Return the [x, y] coordinate for the center point of the cell that contains the specified text.  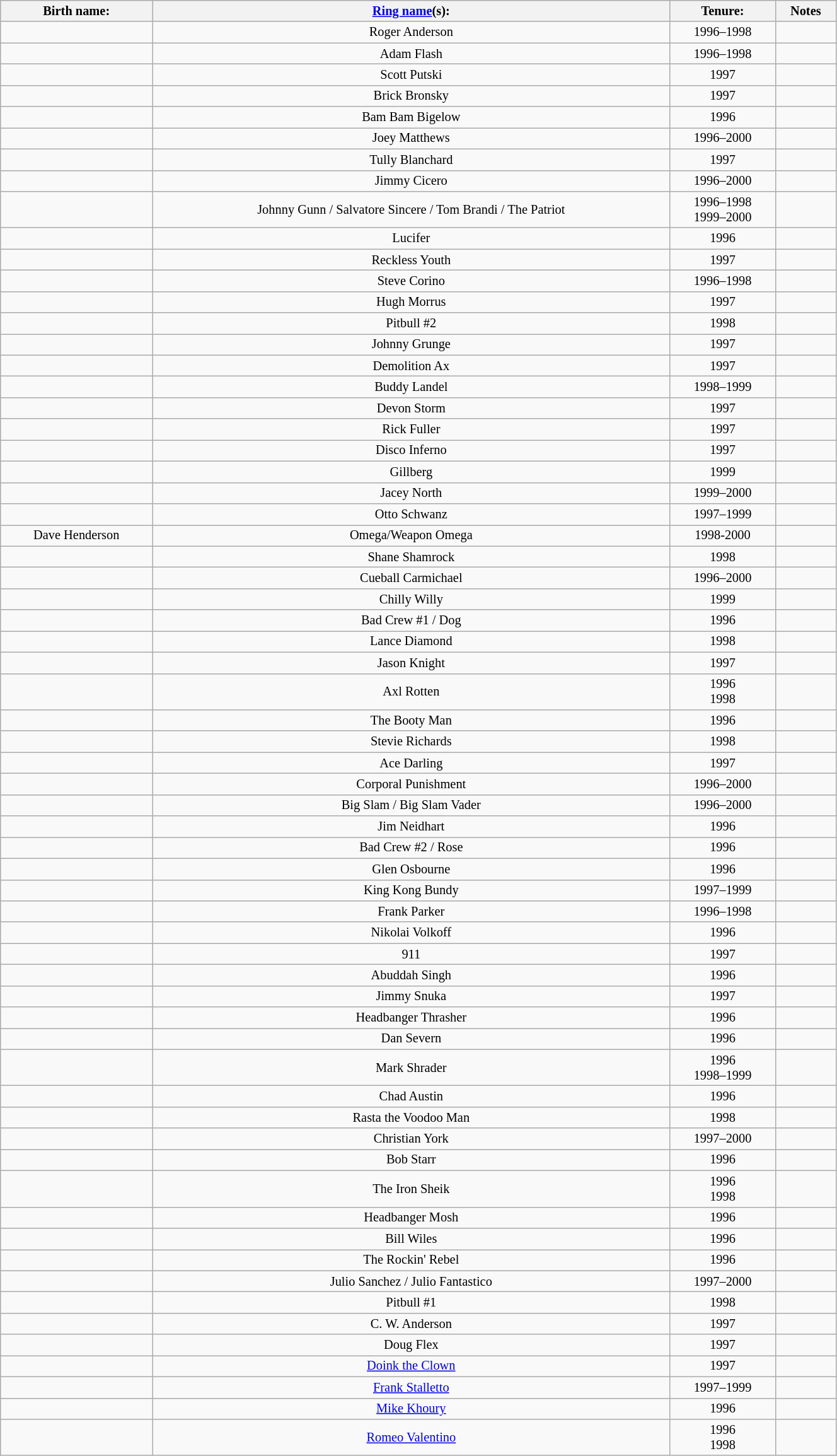
Julio Sanchez / Julio Fantastico [411, 1281]
Devon Storm [411, 408]
Jimmy Snuka [411, 996]
Corporal Punishment [411, 784]
Tenure: [722, 11]
Omega/Weapon Omega [411, 535]
Headbanger Mosh [411, 1218]
Bob Starr [411, 1160]
Scott Putski [411, 74]
Jacey North [411, 493]
1998-2000 [722, 535]
Buddy Landel [411, 387]
Mark Shrader [411, 1068]
Tully Blanchard [411, 160]
Lance Diamond [411, 641]
Reckless Youth [411, 260]
Chilly Willy [411, 599]
Mike Khoury [411, 1409]
Hugh Morrus [411, 302]
Axl Rotten [411, 692]
911 [411, 954]
The Iron Sheik [411, 1189]
Adam Flash [411, 54]
Steve Corino [411, 281]
Bad Crew #2 / Rose [411, 847]
Brick Bronsky [411, 96]
Bam Bam Bigelow [411, 117]
Notes [805, 11]
The Rockin' Rebel [411, 1260]
Ring name(s): [411, 11]
Pitbull #1 [411, 1302]
Christian York [411, 1139]
Birth name: [77, 11]
Shane Shamrock [411, 557]
Big Slam / Big Slam Vader [411, 805]
Dave Henderson [77, 535]
Jason Knight [411, 663]
Frank Parker [411, 911]
1998–1999 [722, 387]
Bad Crew #1 / Dog [411, 620]
King Kong Bundy [411, 890]
Otto Schwanz [411, 514]
Roger Anderson [411, 32]
Jim Neidhart [411, 827]
Disco Inferno [411, 450]
Rasta the Voodoo Man [411, 1117]
Doink the Clown [411, 1366]
The Booty Man [411, 720]
Pitbull #2 [411, 323]
Dan Severn [411, 1039]
Frank Stalletto [411, 1387]
19961998–1999 [722, 1068]
Stevie Richards [411, 742]
Demolition Ax [411, 366]
Joey Matthews [411, 138]
1996–19981999–2000 [722, 209]
Lucifer [411, 238]
Abuddah Singh [411, 975]
Glen Osbourne [411, 869]
Bill Wiles [411, 1238]
Headbanger Thrasher [411, 1018]
Doug Flex [411, 1345]
Cueball Carmichael [411, 578]
Gillberg [411, 472]
Jimmy Cicero [411, 181]
Rick Fuller [411, 429]
Johnny Gunn / Salvatore Sincere / Tom Brandi / The Patriot [411, 209]
Romeo Valentino [411, 1437]
Ace Darling [411, 763]
C. W. Anderson [411, 1324]
1999–2000 [722, 493]
Nikolai Volkoff [411, 933]
Johnny Grunge [411, 344]
Chad Austin [411, 1097]
